Detect which cell encompasses the target text, then output its (x, y) center coordinate. 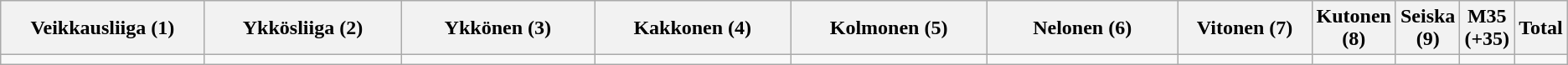
Seiska (9) (1427, 28)
Veikkausliiga (1) (102, 28)
Kutonen (8) (1354, 28)
Kolmonen (5) (889, 28)
Ykkösliiga (2) (303, 28)
M35 (+35) (1488, 28)
Vitonen (7) (1245, 28)
Ykkönen (3) (498, 28)
Total (1541, 28)
Nelonen (6) (1082, 28)
Kakkonen (4) (693, 28)
